Return [X, Y] of the center of cell containing provided text 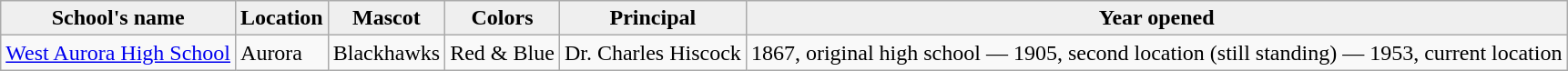
School's name [118, 18]
Dr. Charles Hiscock [652, 53]
West Aurora High School [118, 53]
Year opened [1156, 18]
Location [282, 18]
Colors [503, 18]
Red & Blue [503, 53]
Aurora [282, 53]
1867, original high school — 1905, second location (still standing) — 1953, current location [1156, 53]
Principal [652, 18]
Blackhawks [386, 53]
Mascot [386, 18]
